From the cell containing the given text, extract its center point as [x, y] coordinate. 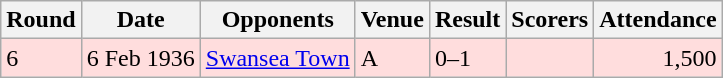
Opponents [278, 20]
Round [41, 20]
Result [467, 20]
6 [41, 58]
Venue [392, 20]
Attendance [658, 20]
A [392, 58]
Scorers [550, 20]
0–1 [467, 58]
Swansea Town [278, 58]
Date [140, 20]
1,500 [658, 58]
6 Feb 1936 [140, 58]
